Locate the cell with the specified text and output its (x, y) center coordinate. 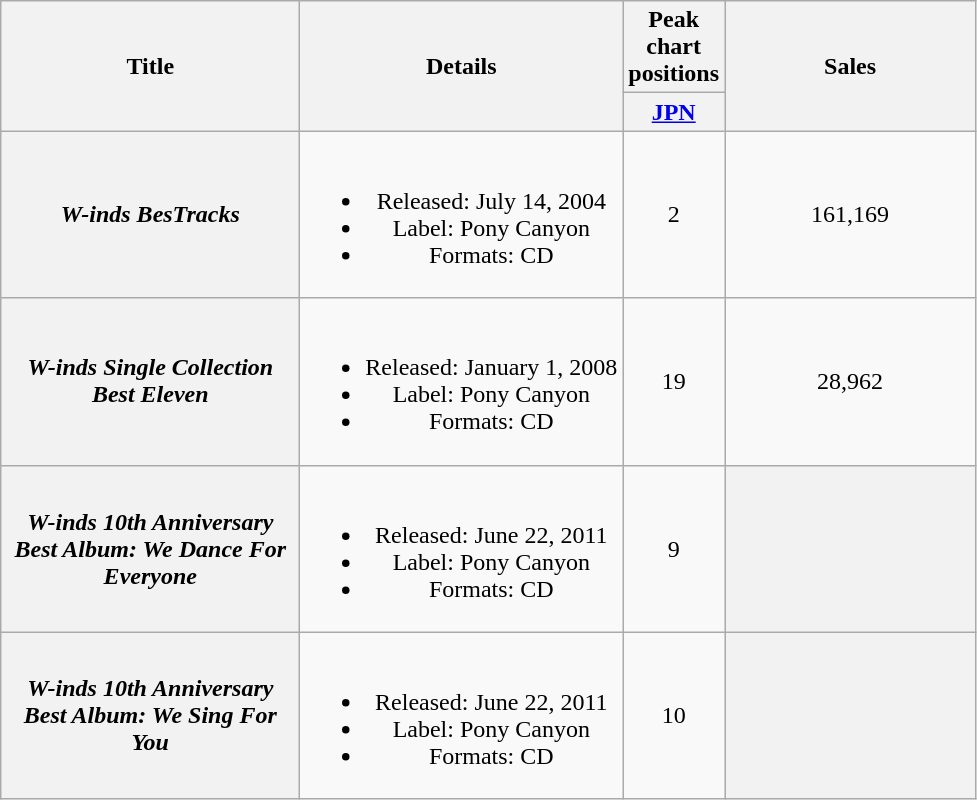
JPN (674, 112)
19 (674, 382)
161,169 (850, 214)
Peak chart positions (674, 47)
28,962 (850, 382)
W-inds 10th Anniversary Best Album: We Dance For Everyone (150, 548)
W-inds BesTracks (150, 214)
10 (674, 716)
Details (462, 66)
9 (674, 548)
W-inds 10th Anniversary Best Album: We Sing For You (150, 716)
2 (674, 214)
Title (150, 66)
Released: July 14, 2004Label: Pony CanyonFormats: CD (462, 214)
Released: January 1, 2008Label: Pony CanyonFormats: CD (462, 382)
Sales (850, 66)
W-inds Single Collection Best Eleven (150, 382)
